Provide the (X, Y) coordinate of the cell's center where the given text is located.  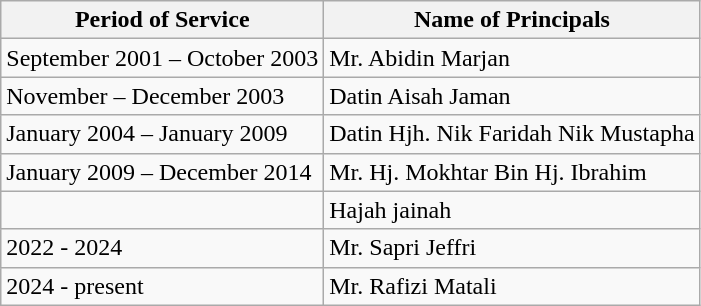
Name of Principals (512, 20)
January 2004 – January 2009 (162, 134)
Datin Aisah Jaman (512, 96)
Mr. Abidin Marjan (512, 58)
Hajah jainah (512, 210)
2022 - 2024 (162, 248)
January 2009 – December 2014 (162, 172)
Mr. Rafizi Matali (512, 286)
Datin Hjh. Nik Faridah Nik Mustapha (512, 134)
Mr. Hj. Mokhtar Bin Hj. Ibrahim (512, 172)
2024 - present (162, 286)
Period of Service (162, 20)
November – December 2003 (162, 96)
Mr. Sapri Jeffri (512, 248)
September 2001 – October 2003 (162, 58)
